Determine the [X, Y] coordinate at the center of the cell enclosing the given text.  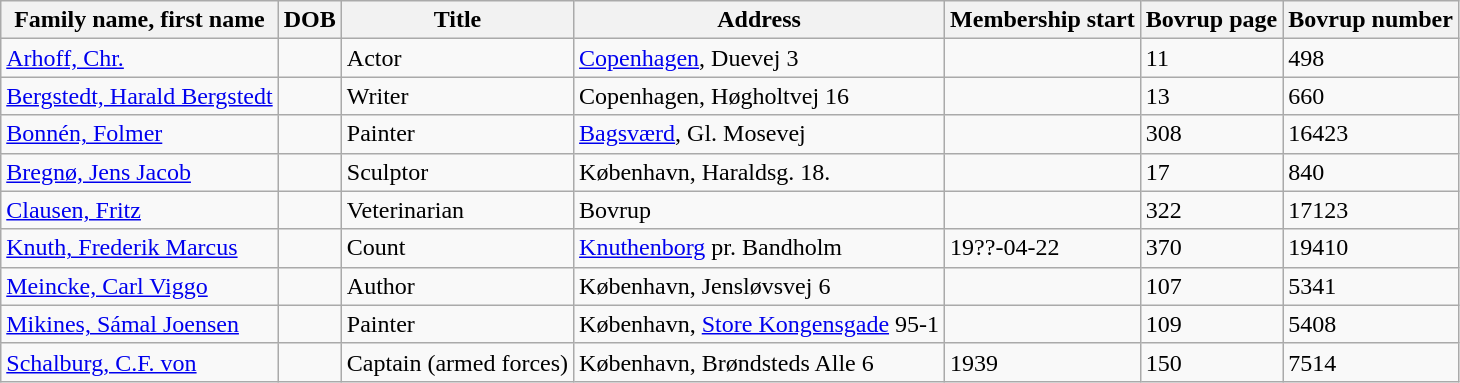
370 [1211, 248]
11 [1211, 58]
Family name, first name [140, 20]
Title [457, 20]
DOB [310, 20]
Author [457, 286]
7514 [1371, 362]
Bovrup number [1371, 20]
660 [1371, 96]
498 [1371, 58]
København, Haraldsg. 18. [760, 172]
13 [1211, 96]
Bovrup page [1211, 20]
Count [457, 248]
Membership start [1043, 20]
107 [1211, 286]
Arhoff, Chr. [140, 58]
Copenhagen, Høgholtvej 16 [760, 96]
1939 [1043, 362]
Bagsværd, Gl. Mosevej [760, 134]
Address [760, 20]
Bovrup [760, 210]
Bonnén, Folmer [140, 134]
19??-04-22 [1043, 248]
København, Store Kongensgade 95-1 [760, 324]
Bregnø, Jens Jacob [140, 172]
København, Jensløvsvej 6 [760, 286]
Mikines, Sámal Joensen [140, 324]
Writer [457, 96]
Veterinarian [457, 210]
308 [1211, 134]
Meincke, Carl Viggo [140, 286]
Schalburg, C.F. von [140, 362]
Bergstedt, Harald Bergstedt [140, 96]
322 [1211, 210]
Sculptor [457, 172]
Clausen, Fritz [140, 210]
17123 [1371, 210]
Captain (armed forces) [457, 362]
16423 [1371, 134]
150 [1211, 362]
Knuth, Frederik Marcus [140, 248]
Copenhagen, Duevej 3 [760, 58]
Knuthenborg pr. Bandholm [760, 248]
840 [1371, 172]
Actor [457, 58]
5341 [1371, 286]
5408 [1371, 324]
17 [1211, 172]
København, Brøndsteds Alle 6 [760, 362]
19410 [1371, 248]
109 [1211, 324]
